Return (x, y) of the center of cell containing provided text 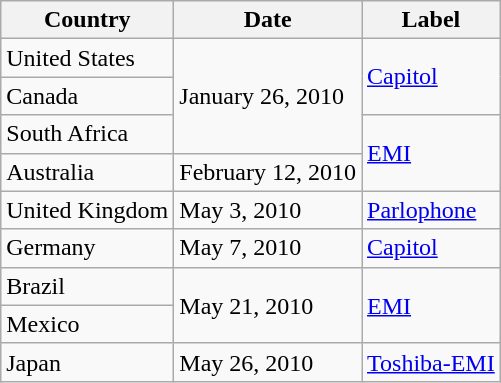
February 12, 2010 (268, 172)
United States (88, 58)
Australia (88, 172)
Canada (88, 96)
Parlophone (432, 210)
May 26, 2010 (268, 362)
May 3, 2010 (268, 210)
Country (88, 20)
Japan (88, 362)
Germany (88, 248)
Toshiba-EMI (432, 362)
May 21, 2010 (268, 305)
United Kingdom (88, 210)
South Africa (88, 134)
January 26, 2010 (268, 96)
Label (432, 20)
Mexico (88, 324)
Date (268, 20)
Brazil (88, 286)
May 7, 2010 (268, 248)
